Pinpoint the cell where the given text exists, returning its [x, y] midpoint coordinate. 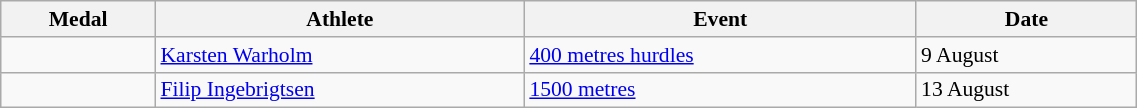
400 metres hurdles [720, 55]
Date [1026, 19]
Athlete [340, 19]
Karsten Warholm [340, 55]
Filip Ingebrigtsen [340, 90]
13 August [1026, 90]
Medal [78, 19]
9 August [1026, 55]
1500 metres [720, 90]
Event [720, 19]
